Return the [X, Y] coordinate for the center point of the cell that contains the specified text.  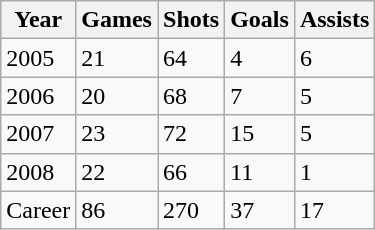
66 [192, 172]
2008 [38, 172]
15 [260, 134]
86 [117, 210]
Year [38, 20]
Goals [260, 20]
6 [334, 58]
2005 [38, 58]
20 [117, 96]
270 [192, 210]
21 [117, 58]
4 [260, 58]
68 [192, 96]
11 [260, 172]
Career [38, 210]
Assists [334, 20]
Shots [192, 20]
17 [334, 210]
2007 [38, 134]
7 [260, 96]
23 [117, 134]
72 [192, 134]
37 [260, 210]
22 [117, 172]
2006 [38, 96]
1 [334, 172]
Games [117, 20]
64 [192, 58]
